Pinpoint the cell where the given text exists, returning its (x, y) midpoint coordinate. 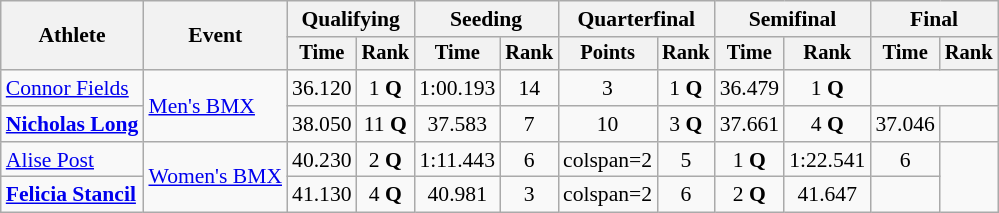
Points (608, 54)
Nicholas Long (72, 124)
1:22.541 (827, 160)
Felicia Stancil (72, 195)
Quarterfinal (636, 19)
Connor Fields (72, 88)
41.647 (827, 195)
Qualifying (350, 19)
Semifinal (793, 19)
3 Q (686, 124)
38.050 (322, 124)
Event (215, 36)
37.583 (457, 124)
41.130 (322, 195)
Athlete (72, 36)
1:11.443 (457, 160)
10 (608, 124)
Seeding (486, 19)
40.230 (322, 160)
Women's BMX (215, 178)
40.981 (457, 195)
14 (529, 88)
1:00.193 (457, 88)
Final (934, 19)
36.479 (750, 88)
Alise Post (72, 160)
Men's BMX (215, 106)
5 (686, 160)
36.120 (322, 88)
37.046 (904, 124)
37.661 (750, 124)
7 (529, 124)
11 Q (386, 124)
